Locate the cell with the specified text and output its (X, Y) center coordinate. 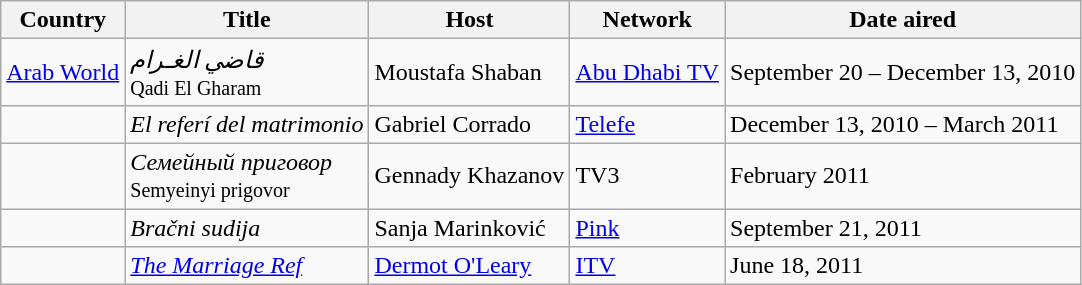
Network (648, 20)
TV3 (648, 176)
El referí del matrimonio (247, 124)
Arab World (63, 72)
Pink (648, 227)
قاضي الغـرامQadi El Gharam (247, 72)
Gabriel Corrado (470, 124)
June 18, 2011 (903, 266)
December 13, 2010 – March 2011 (903, 124)
September 21, 2011 (903, 227)
February 2011 (903, 176)
Семейный приговорSemyeinyi prigovor (247, 176)
Telefe (648, 124)
Moustafa Shaban (470, 72)
Bračni sudija (247, 227)
Host (470, 20)
September 20 – December 13, 2010 (903, 72)
ITV (648, 266)
Sanja Marinković (470, 227)
Gennady Khazanov (470, 176)
Title (247, 20)
Dermot O'Leary (470, 266)
The Marriage Ref (247, 266)
Country (63, 20)
Date aired (903, 20)
Abu Dhabi TV (648, 72)
